Output the [X, Y] coordinate of the center of the cell containing the given text.  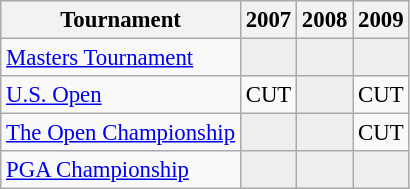
Tournament [121, 20]
2007 [268, 20]
U.S. Open [121, 95]
The Open Championship [121, 133]
PGA Championship [121, 170]
Masters Tournament [121, 58]
2008 [325, 20]
2009 [381, 20]
